Extract the [x, y] coordinate from the center of the cell holding the provided text.  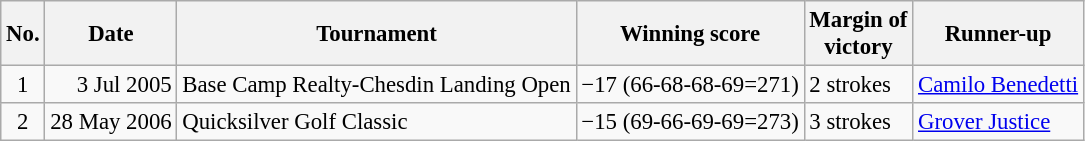
Tournament [376, 34]
Date [111, 34]
Margin ofvictory [858, 34]
Winning score [690, 34]
Camilo Benedetti [998, 85]
28 May 2006 [111, 122]
2 [23, 122]
3 strokes [858, 122]
Runner-up [998, 34]
Grover Justice [998, 122]
Base Camp Realty-Chesdin Landing Open [376, 85]
Quicksilver Golf Classic [376, 122]
No. [23, 34]
1 [23, 85]
−17 (66-68-68-69=271) [690, 85]
3 Jul 2005 [111, 85]
2 strokes [858, 85]
−15 (69-66-69-69=273) [690, 122]
